Find where the given text appears and provide that cell's center as [x, y] coordinate. 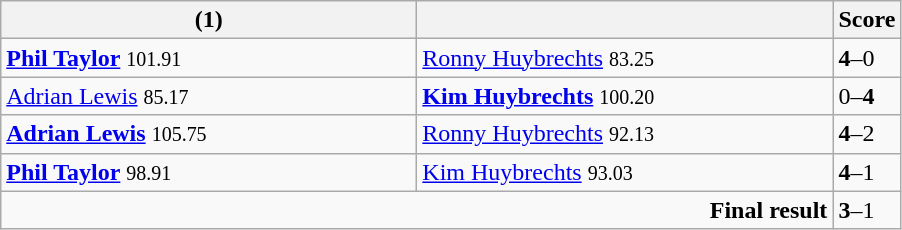
Adrian Lewis 85.17 [209, 96]
Phil Taylor 98.91 [209, 172]
4–2 [867, 134]
Kim Huybrechts 93.03 [625, 172]
4–0 [867, 58]
0–4 [867, 96]
Adrian Lewis 105.75 [209, 134]
4–1 [867, 172]
3–1 [867, 210]
(1) [209, 20]
Ronny Huybrechts 83.25 [625, 58]
Ronny Huybrechts 92.13 [625, 134]
Kim Huybrechts 100.20 [625, 96]
Final result [417, 210]
Score [867, 20]
Phil Taylor 101.91 [209, 58]
